Locate the cell with the specified text and output its [X, Y] center coordinate. 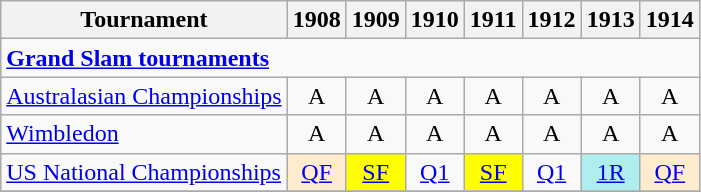
1911 [493, 20]
1912 [552, 20]
Australasian Championships [144, 96]
1914 [670, 20]
1909 [376, 20]
US National Championships [144, 172]
1910 [434, 20]
1908 [316, 20]
1R [610, 172]
Grand Slam tournaments [350, 58]
Wimbledon [144, 134]
Tournament [144, 20]
1913 [610, 20]
